Return [x, y] of the center of cell containing provided text 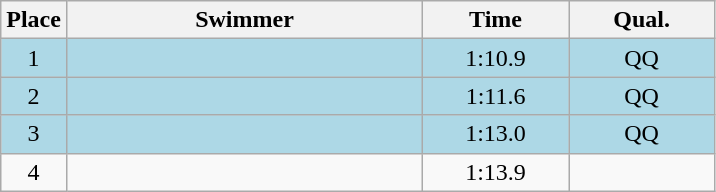
1:10.9 [496, 58]
1:13.0 [496, 134]
1:13.9 [496, 172]
1 [34, 58]
Time [496, 20]
Swimmer [244, 20]
3 [34, 134]
Qual. [642, 20]
4 [34, 172]
2 [34, 96]
1:11.6 [496, 96]
Place [34, 20]
